Output the [X, Y] coordinate of the center of the cell containing the given text.  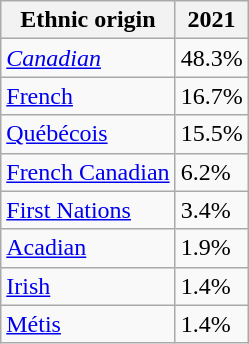
48.3% [212, 58]
Irish [88, 286]
3.4% [212, 210]
French [88, 96]
16.7% [212, 96]
First Nations [88, 210]
15.5% [212, 134]
Canadian [88, 58]
6.2% [212, 172]
Québécois [88, 134]
Ethnic origin [88, 20]
Métis [88, 324]
1.9% [212, 248]
French Canadian [88, 172]
2021 [212, 20]
Acadian [88, 248]
